Capture the cell that displays the provided text and extract its [X, Y] central coordinate. 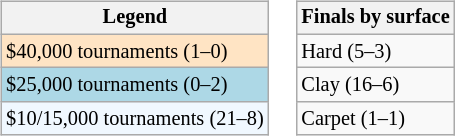
Finals by surface [375, 18]
$10/15,000 tournaments (21–8) [134, 119]
Legend [134, 18]
$25,000 tournaments (0–2) [134, 85]
Clay (16–6) [375, 85]
$40,000 tournaments (1–0) [134, 51]
Hard (5–3) [375, 51]
Carpet (1–1) [375, 119]
